Output the (X, Y) coordinate of the center of the cell containing the given text.  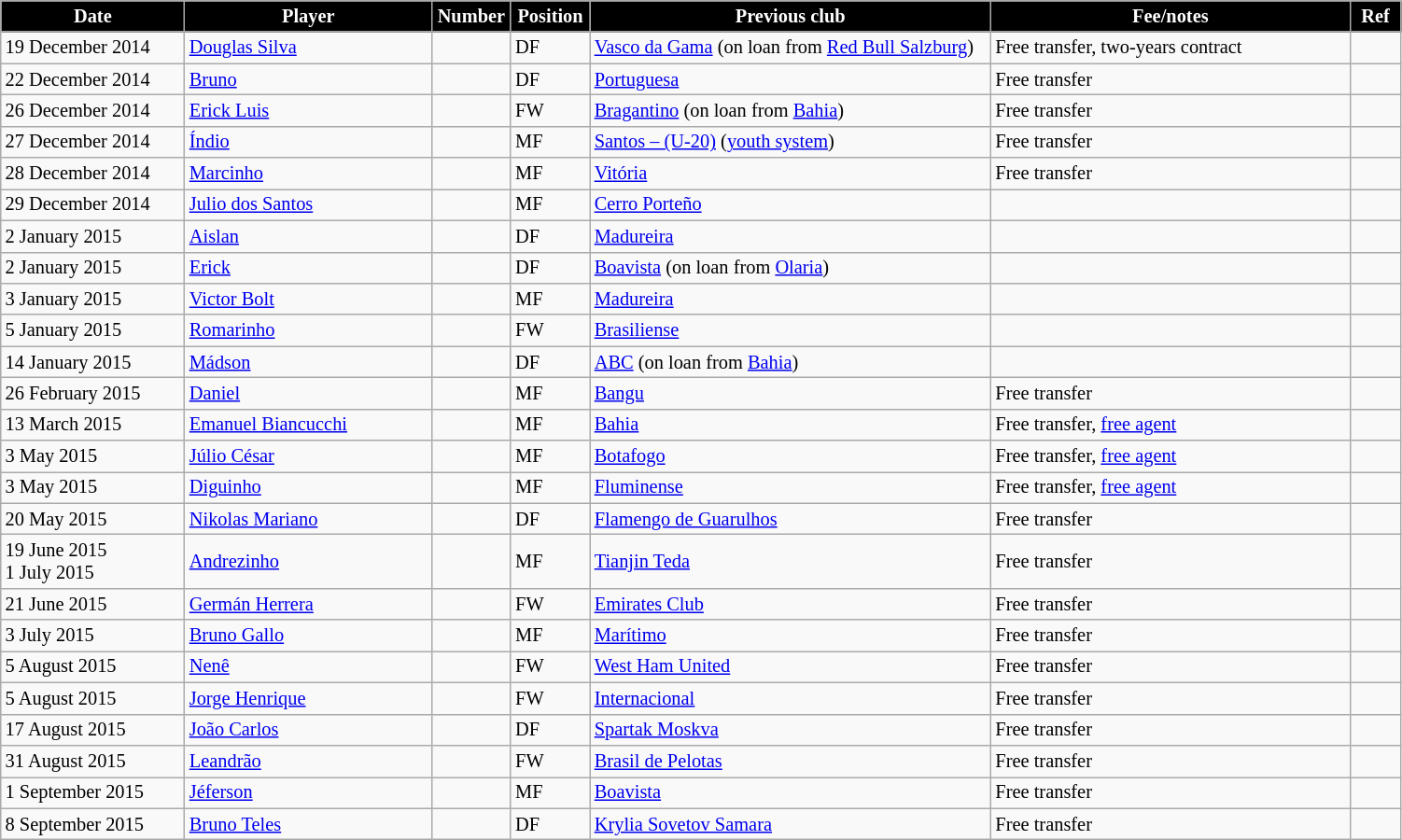
Emirates Club (791, 604)
Botafogo (791, 456)
31 August 2015 (93, 761)
Brasiliense (791, 330)
Mádson (308, 362)
1 September 2015 (93, 792)
Previous club (791, 16)
Position (551, 16)
Flamengo de Guarulhos (791, 519)
Internacional (791, 698)
Emanuel Biancucchi (308, 425)
26 December 2014 (93, 110)
Tianjin Teda (791, 561)
Germán Herrera (308, 604)
Júlio César (308, 456)
Marcinho (308, 174)
Bahia (791, 425)
Santos – (U-20) (youth system) (791, 142)
Diguinho (308, 487)
Douglas Silva (308, 48)
Fee/notes (1171, 16)
Spartak Moskva (791, 730)
20 May 2015 (93, 519)
Leandrão (308, 761)
Jéferson (308, 792)
Brasil de Pelotas (791, 761)
Bangu (791, 393)
3 January 2015 (93, 299)
19 December 2014 (93, 48)
26 February 2015 (93, 393)
Victor Bolt (308, 299)
Bragantino (on loan from Bahia) (791, 110)
8 September 2015 (93, 824)
Julio dos Santos (308, 204)
Bruno Gallo (308, 636)
28 December 2014 (93, 174)
Romarinho (308, 330)
Boavista (791, 792)
Bruno Teles (308, 824)
5 January 2015 (93, 330)
Nenê (308, 666)
Aislan (308, 236)
3 July 2015 (93, 636)
Erick (308, 268)
Índio (308, 142)
Nikolas Mariano (308, 519)
14 January 2015 (93, 362)
27 December 2014 (93, 142)
ABC (on loan from Bahia) (791, 362)
19 June 20151 July 2015 (93, 561)
Daniel (308, 393)
João Carlos (308, 730)
17 August 2015 (93, 730)
West Ham United (791, 666)
Fluminense (791, 487)
Boavista (on loan from Olaria) (791, 268)
29 December 2014 (93, 204)
Date (93, 16)
Ref (1376, 16)
Portuguesa (791, 79)
Vasco da Gama (on loan from Red Bull Salzburg) (791, 48)
Andrezinho (308, 561)
Bruno (308, 79)
22 December 2014 (93, 79)
Marítimo (791, 636)
Vitória (791, 174)
Player (308, 16)
Free transfer, two-years contract (1171, 48)
Number (472, 16)
Jorge Henrique (308, 698)
21 June 2015 (93, 604)
Erick Luis (308, 110)
Cerro Porteño (791, 204)
Krylia Sovetov Samara (791, 824)
13 March 2015 (93, 425)
